Locate the cell with the specified text and output its (x, y) center coordinate. 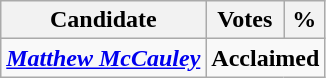
Votes (245, 20)
Acclaimed (266, 58)
Matthew McCauley (104, 58)
% (304, 20)
Candidate (104, 20)
